Locate the cell with the specified text and output its [X, Y] center coordinate. 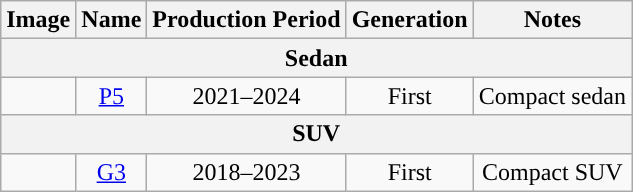
Compact sedan [552, 96]
G3 [112, 172]
2018–2023 [246, 172]
P5 [112, 96]
Notes [552, 20]
Compact SUV [552, 172]
Image [38, 20]
Name [112, 20]
Generation [410, 20]
SUV [316, 134]
2021–2024 [246, 96]
Sedan [316, 58]
Production Period [246, 20]
